Scan for the cell matching the given text and deliver its (x, y) coordinate at center. 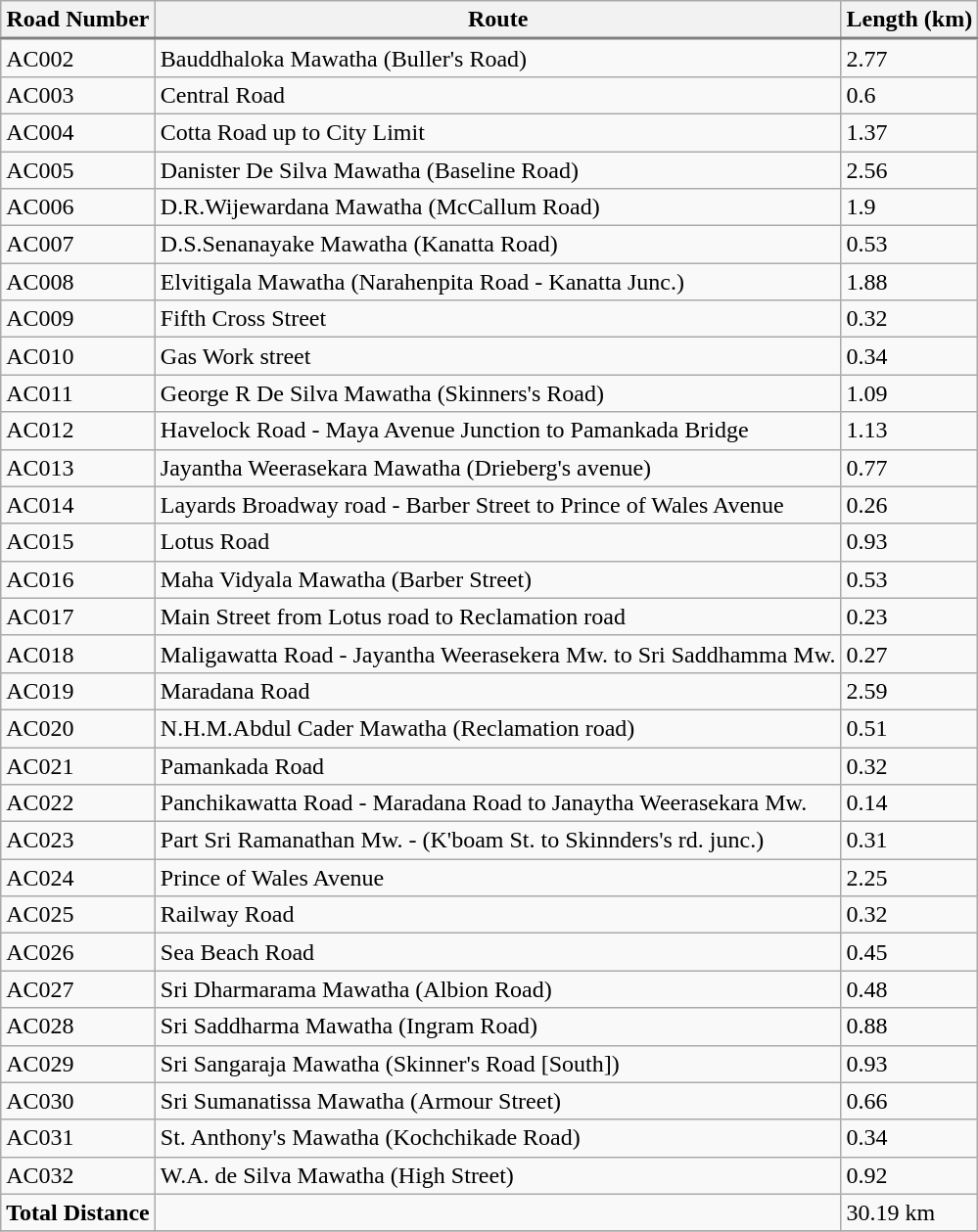
W.A. de Silva Mawatha (High Street) (497, 1175)
1.37 (909, 132)
St. Anthony's Mawatha (Kochchikade Road) (497, 1138)
George R De Silva Mawatha (Skinners's Road) (497, 393)
Main Street from Lotus road to Reclamation road (497, 616)
Total Distance (78, 1212)
AC021 (78, 766)
0.14 (909, 803)
Elvitigala Mawatha (Narahenpita Road - Kanatta Junc.) (497, 282)
AC027 (78, 989)
AC008 (78, 282)
1.13 (909, 431)
Maligawatta Road - Jayantha Weerasekera Mw. to Sri Saddhamma Mw. (497, 654)
Pamankada Road (497, 766)
Bauddhaloka Mawatha (Buller's Road) (497, 59)
0.26 (909, 505)
AC003 (78, 95)
AC028 (78, 1027)
Sea Beach Road (497, 952)
Layards Broadway road - Barber Street to Prince of Wales Avenue (497, 505)
AC018 (78, 654)
0.45 (909, 952)
Sri Sangaraja Mawatha (Skinner's Road [South]) (497, 1064)
Road Number (78, 20)
Havelock Road - Maya Avenue Junction to Pamankada Bridge (497, 431)
AC022 (78, 803)
AC007 (78, 245)
AC025 (78, 915)
AC009 (78, 319)
0.48 (909, 989)
Central Road (497, 95)
0.27 (909, 654)
AC020 (78, 728)
Panchikawatta Road - Maradana Road to Janaytha Weerasekara Mw. (497, 803)
2.25 (909, 878)
AC017 (78, 616)
2.77 (909, 59)
AC032 (78, 1175)
1.09 (909, 393)
0.77 (909, 468)
Maradana Road (497, 691)
AC016 (78, 579)
Lotus Road (497, 542)
0.6 (909, 95)
AC023 (78, 841)
AC005 (78, 169)
AC012 (78, 431)
AC014 (78, 505)
Prince of Wales Avenue (497, 878)
2.56 (909, 169)
N.H.M.Abdul Cader Mawatha (Reclamation road) (497, 728)
AC015 (78, 542)
AC030 (78, 1101)
AC002 (78, 59)
D.S.Senanayake Mawatha (Kanatta Road) (497, 245)
2.59 (909, 691)
AC019 (78, 691)
AC031 (78, 1138)
0.31 (909, 841)
Cotta Road up to City Limit (497, 132)
Part Sri Ramanathan Mw. - (K'boam St. to Skinnders's rd. junc.) (497, 841)
0.66 (909, 1101)
Route (497, 20)
Danister De Silva Mawatha (Baseline Road) (497, 169)
Fifth Cross Street (497, 319)
AC024 (78, 878)
AC011 (78, 393)
0.88 (909, 1027)
1.88 (909, 282)
Jayantha Weerasekara Mawatha (Drieberg's avenue) (497, 468)
AC029 (78, 1064)
D.R.Wijewardana Mawatha (McCallum Road) (497, 207)
AC010 (78, 356)
30.19 km (909, 1212)
0.92 (909, 1175)
Sri Dharmarama Mawatha (Albion Road) (497, 989)
AC006 (78, 207)
AC026 (78, 952)
0.23 (909, 616)
1.9 (909, 207)
AC013 (78, 468)
Sri Sumanatissa Mawatha (Armour Street) (497, 1101)
Gas Work street (497, 356)
0.51 (909, 728)
Maha Vidyala Mawatha (Barber Street) (497, 579)
AC004 (78, 132)
Length (km) (909, 20)
Sri Saddharma Mawatha (Ingram Road) (497, 1027)
Railway Road (497, 915)
